Detect which cell encompasses the target text, then output its [x, y] center coordinate. 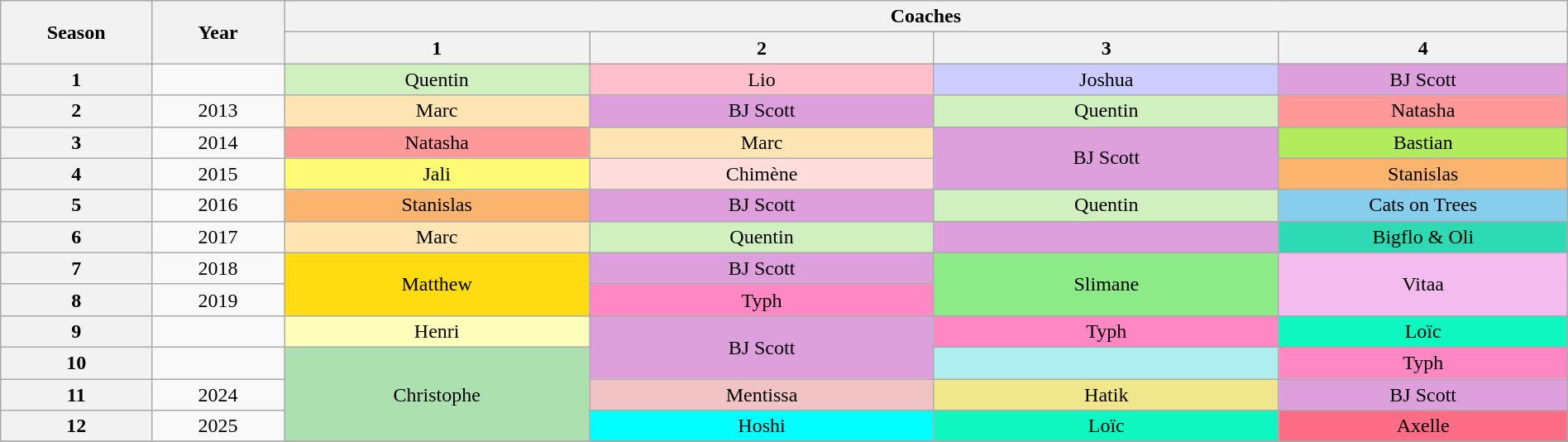
Bigflo & Oli [1422, 237]
2016 [218, 205]
Bastian [1422, 142]
Chimène [762, 174]
11 [76, 395]
Axelle [1422, 426]
Matthew [437, 284]
Lio [762, 79]
Vitaa [1422, 284]
Slimane [1107, 284]
10 [76, 363]
Mentissa [762, 395]
2015 [218, 174]
Hatik [1107, 395]
6 [76, 237]
Cats on Trees [1422, 205]
7 [76, 268]
8 [76, 300]
Coaches [926, 17]
Christophe [437, 394]
2017 [218, 237]
12 [76, 426]
2024 [218, 395]
2019 [218, 300]
5 [76, 205]
Henri [437, 331]
2025 [218, 426]
Hoshi [762, 426]
Year [218, 32]
Jali [437, 174]
Joshua [1107, 79]
Season [76, 32]
9 [76, 331]
2018 [218, 268]
2013 [218, 111]
2014 [218, 142]
